Locate the cell with the specified text and output its [x, y] center coordinate. 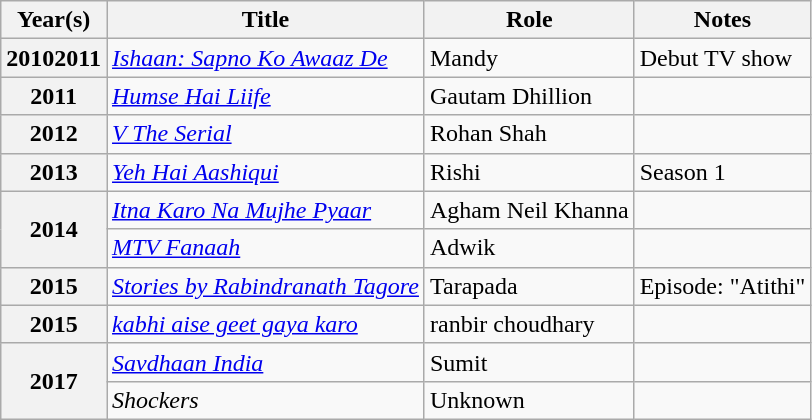
Tarapada [529, 286]
Debut TV show [722, 58]
Adwik [529, 248]
Season 1 [722, 172]
2011 [54, 96]
Title [265, 20]
Mandy [529, 58]
ranbir choudhary [529, 324]
20102011 [54, 58]
Shockers [265, 400]
2014 [54, 229]
Itna Karo Na Mujhe Pyaar [265, 210]
Savdhaan India [265, 362]
kabhi aise geet gaya karo [265, 324]
Gautam Dhillion [529, 96]
Year(s) [54, 20]
2013 [54, 172]
MTV Fanaah [265, 248]
Ishaan: Sapno Ko Awaaz De [265, 58]
Notes [722, 20]
Sumit [529, 362]
V The Serial [265, 134]
Rohan Shah [529, 134]
Yeh Hai Aashiqui [265, 172]
Episode: "Atithi" [722, 286]
2012 [54, 134]
Humse Hai Liife [265, 96]
Role [529, 20]
Agham Neil Khanna [529, 210]
2017 [54, 381]
Rishi [529, 172]
Stories by Rabindranath Tagore [265, 286]
Unknown [529, 400]
